Return (x, y) of the center of cell containing provided text 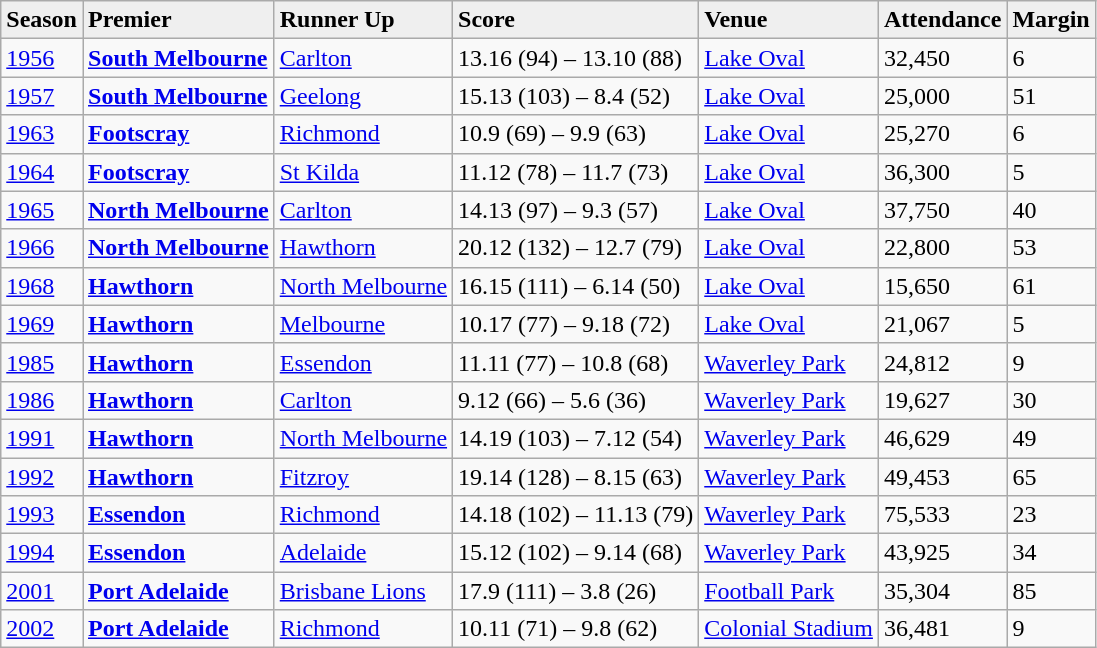
1965 (42, 210)
1994 (42, 553)
1957 (42, 96)
22,800 (942, 248)
35,304 (942, 591)
9.12 (66) – 5.6 (36) (576, 400)
14.19 (103) – 7.12 (54) (576, 438)
Premier (178, 20)
2001 (42, 591)
2002 (42, 629)
11.12 (78) – 11.7 (73) (576, 172)
Football Park (789, 591)
19.14 (128) – 8.15 (63) (576, 477)
1956 (42, 58)
1968 (42, 286)
Runner Up (363, 20)
Melbourne (363, 324)
24,812 (942, 362)
37,750 (942, 210)
15,650 (942, 286)
36,300 (942, 172)
Adelaide (363, 553)
10.11 (71) – 9.8 (62) (576, 629)
14.13 (97) – 9.3 (57) (576, 210)
25,000 (942, 96)
St Kilda (363, 172)
36,481 (942, 629)
1966 (42, 248)
Venue (789, 20)
65 (1051, 477)
1963 (42, 134)
19,627 (942, 400)
23 (1051, 515)
40 (1051, 210)
11.11 (77) – 10.8 (68) (576, 362)
10.17 (77) – 9.18 (72) (576, 324)
1985 (42, 362)
Brisbane Lions (363, 591)
Attendance (942, 20)
1991 (42, 438)
1992 (42, 477)
46,629 (942, 438)
Score (576, 20)
15.13 (103) – 8.4 (52) (576, 96)
20.12 (132) – 12.7 (79) (576, 248)
Margin (1051, 20)
1964 (42, 172)
10.9 (69) – 9.9 (63) (576, 134)
15.12 (102) – 9.14 (68) (576, 553)
49,453 (942, 477)
Season (42, 20)
34 (1051, 553)
32,450 (942, 58)
49 (1051, 438)
1969 (42, 324)
1986 (42, 400)
16.15 (111) – 6.14 (50) (576, 286)
30 (1051, 400)
Fitzroy (363, 477)
Colonial Stadium (789, 629)
Geelong (363, 96)
53 (1051, 248)
25,270 (942, 134)
14.18 (102) – 11.13 (79) (576, 515)
61 (1051, 286)
17.9 (111) – 3.8 (26) (576, 591)
51 (1051, 96)
1993 (42, 515)
21,067 (942, 324)
13.16 (94) – 13.10 (88) (576, 58)
75,533 (942, 515)
43,925 (942, 553)
85 (1051, 591)
